Scan for the cell matching the given text and deliver its (x, y) coordinate at center. 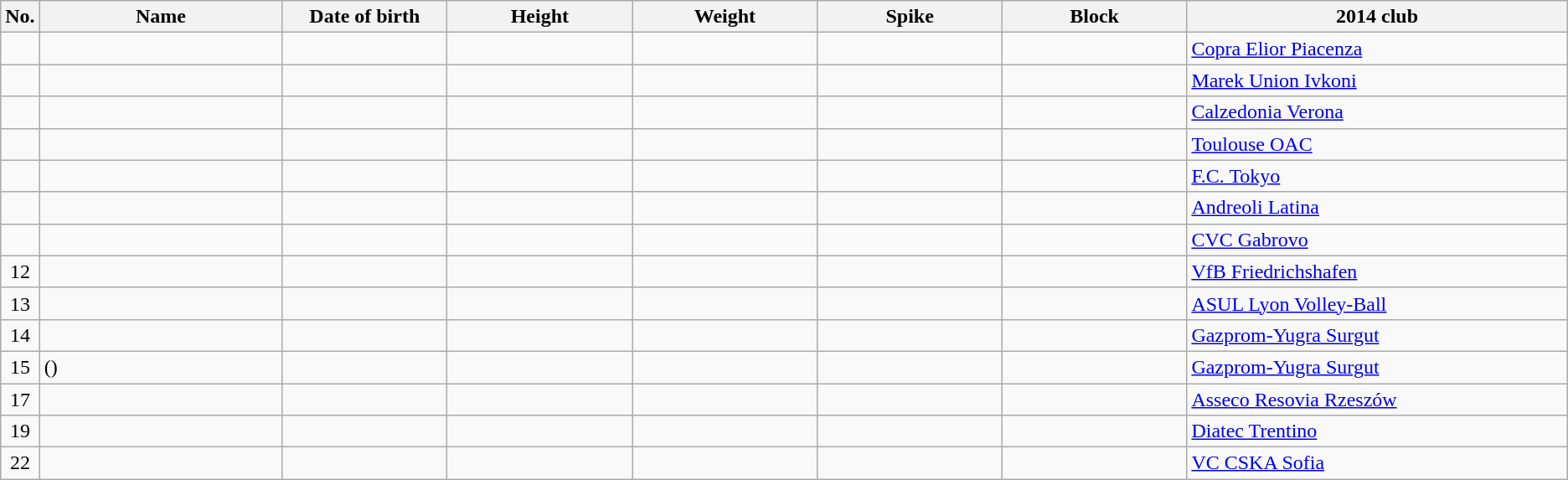
F.C. Tokyo (1377, 176)
Spike (910, 17)
No. (20, 17)
22 (20, 463)
ASUL Lyon Volley-Ball (1377, 303)
VfB Friedrichshafen (1377, 271)
Date of birth (365, 17)
() (161, 367)
CVC Gabrovo (1377, 240)
Block (1094, 17)
17 (20, 400)
Diatec Trentino (1377, 431)
12 (20, 271)
Height (539, 17)
Weight (725, 17)
19 (20, 431)
13 (20, 303)
2014 club (1377, 17)
15 (20, 367)
Name (161, 17)
Copra Elior Piacenza (1377, 49)
Andreoli Latina (1377, 208)
Marek Union Ivkoni (1377, 80)
Calzedonia Verona (1377, 112)
Asseco Resovia Rzeszów (1377, 400)
14 (20, 335)
Toulouse OAC (1377, 144)
VC CSKA Sofia (1377, 463)
